Pinpoint the cell where the given text exists, returning its [X, Y] midpoint coordinate. 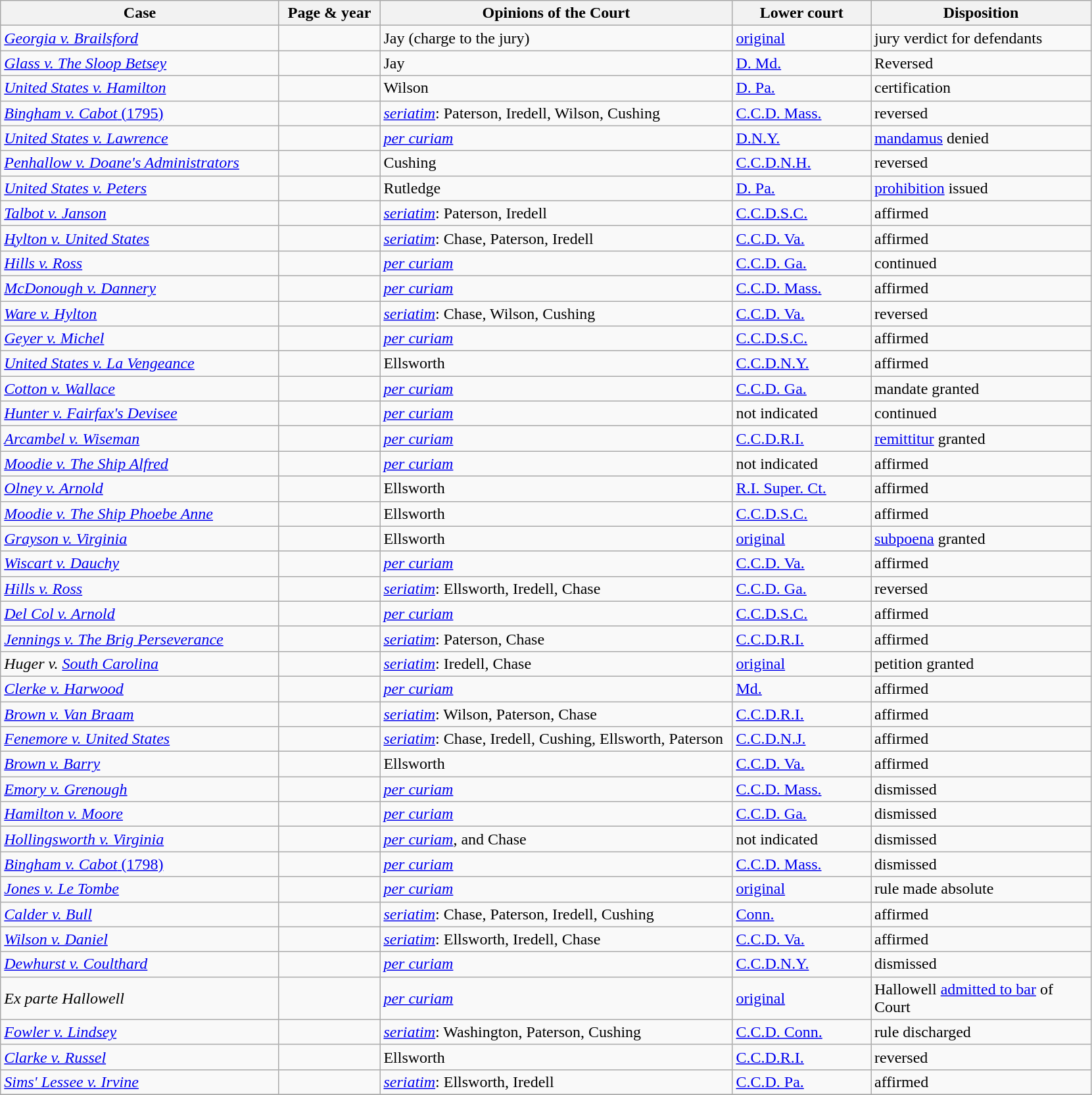
Hollingsworth v. Virginia [140, 839]
Rutledge [556, 188]
Bingham v. Cabot (1798) [140, 864]
seriatim: Paterson, Chase [556, 639]
Moodie v. The Ship Phoebe Anne [140, 514]
Md. [802, 689]
Ex parte Hallowell [140, 998]
Jennings v. The Brig Perseverance [140, 639]
C.C.D.N.J. [802, 739]
Brown v. Van Braam [140, 714]
Geyer v. Michel [140, 339]
C.C.D.N.H. [802, 163]
D. Md. [802, 63]
United States v. Lawrence [140, 138]
Hunter v. Fairfax's Devisee [140, 414]
subpoena granted [981, 539]
seriatim: Chase, Paterson, Iredell [556, 238]
prohibition issued [981, 188]
Reversed [981, 63]
Hamilton v. Moore [140, 814]
Hallowell admitted to bar of Court [981, 998]
rule made absolute [981, 889]
Case [140, 13]
seriatim: Chase, Wilson, Cushing [556, 314]
Jones v. Le Tombe [140, 889]
petition granted [981, 664]
Huger v. South Carolina [140, 664]
Dewhurst v. Coulthard [140, 964]
Clarke v. Russel [140, 1057]
R.I. Super. Ct. [802, 489]
Clerke v. Harwood [140, 689]
Ware v. Hylton [140, 314]
C.C.D. Pa. [802, 1082]
certification [981, 88]
Fowler v. Lindsey [140, 1032]
Arcambel v. Wiseman [140, 439]
Disposition [981, 13]
seriatim: Ellsworth, Iredell [556, 1082]
seriatim: Chase, Iredell, Cushing, Ellsworth, Paterson [556, 739]
Calder v. Bull [140, 914]
Del Col v. Arnold [140, 614]
D.N.Y. [802, 138]
Hylton v. United States [140, 238]
seriatim: Chase, Paterson, Iredell, Cushing [556, 914]
Opinions of the Court [556, 13]
United States v. Peters [140, 188]
Cotton v. Wallace [140, 389]
seriatim: Iredell, Chase [556, 664]
seriatim: Wilson, Paterson, Chase [556, 714]
Brown v. Barry [140, 764]
Wilson v. Daniel [140, 939]
jury verdict for defendants [981, 38]
Moodie v. The Ship Alfred [140, 464]
Bingham v. Cabot (1795) [140, 113]
remittitur granted [981, 439]
Emory v. Grenough [140, 789]
Page & year [329, 13]
McDonough v. Dannery [140, 288]
Wiscart v. Dauchy [140, 564]
Cushing [556, 163]
Sims' Lessee v. Irvine [140, 1082]
Georgia v. Brailsford [140, 38]
mandamus denied [981, 138]
Glass v. The Sloop Betsey [140, 63]
Jay (charge to the jury) [556, 38]
mandate granted [981, 389]
Fenemore v. United States [140, 739]
Wilson [556, 88]
United States v. La Vengeance [140, 364]
United States v. Hamilton [140, 88]
rule discharged [981, 1032]
seriatim: Paterson, Iredell [556, 213]
Lower court [802, 13]
Olney v. Arnold [140, 489]
Talbot v. Janson [140, 213]
per curiam, and Chase [556, 839]
seriatim: Paterson, Iredell, Wilson, Cushing [556, 113]
Penhallow v. Doane's Administrators [140, 163]
C.C.D. Conn. [802, 1032]
Jay [556, 63]
Grayson v. Virginia [140, 539]
Conn. [802, 914]
seriatim: Washington, Paterson, Cushing [556, 1032]
